Locate the cell with the specified text and output its [X, Y] center coordinate. 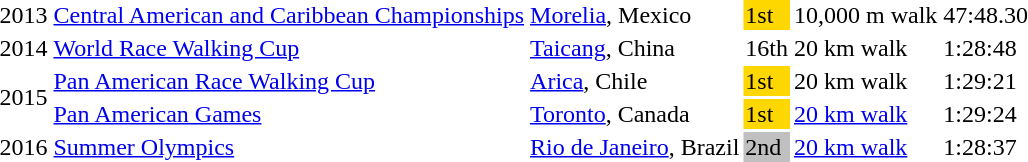
2nd [767, 147]
10,000 m walk [866, 15]
Morelia, Mexico [635, 15]
Summer Olympics [289, 147]
Rio de Janeiro, Brazil [635, 147]
16th [767, 48]
Taicang, China [635, 48]
World Race Walking Cup [289, 48]
Toronto, Canada [635, 114]
Central American and Caribbean Championships [289, 15]
Pan American Race Walking Cup [289, 81]
Pan American Games [289, 114]
Arica, Chile [635, 81]
